For the text-containing cell, return its midpoint in [x, y] coordinate format. 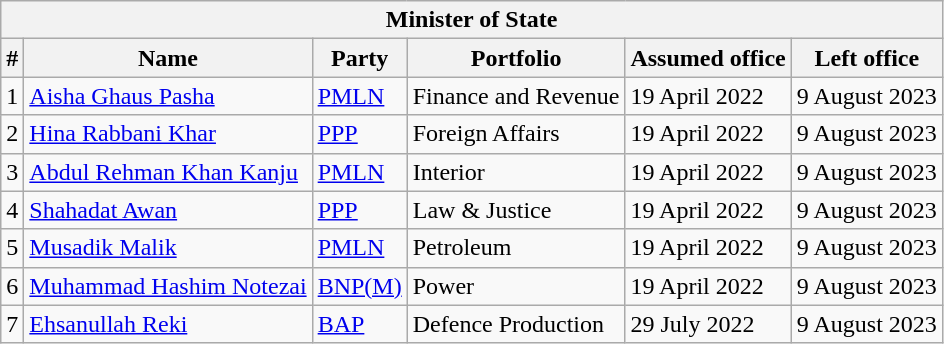
BNP(M) [360, 286]
Ehsanullah Reki [168, 324]
# [12, 58]
Left office [866, 58]
Musadik Malik [168, 248]
1 [12, 96]
4 [12, 210]
Abdul Rehman Khan Kanju [168, 172]
7 [12, 324]
3 [12, 172]
Assumed office [708, 58]
6 [12, 286]
Interior [516, 172]
Law & Justice [516, 210]
Muhammad Hashim Notezai [168, 286]
BAP [360, 324]
2 [12, 134]
Petroleum [516, 248]
5 [12, 248]
Portfolio [516, 58]
Party [360, 58]
Foreign Affairs [516, 134]
Defence Production [516, 324]
Power [516, 286]
Minister of State [472, 20]
Name [168, 58]
Aisha Ghaus Pasha [168, 96]
29 July 2022 [708, 324]
Hina Rabbani Khar [168, 134]
Shahadat Awan [168, 210]
Finance and Revenue [516, 96]
